Determine the [x, y] coordinate at the center of the cell enclosing the given text.  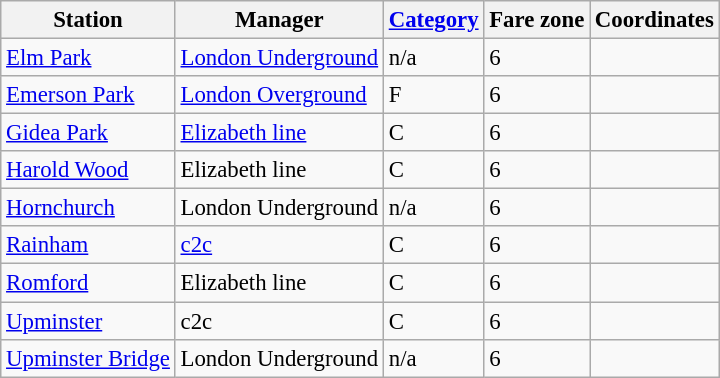
Fare zone [537, 20]
Upminster [88, 321]
Manager [279, 20]
F [433, 95]
Upminster Bridge [88, 358]
London Overground [279, 95]
Rainham [88, 245]
Hornchurch [88, 208]
Harold Wood [88, 170]
Gidea Park [88, 133]
Emerson Park [88, 95]
Category [433, 20]
Coordinates [655, 20]
Station [88, 20]
Elm Park [88, 58]
Romford [88, 283]
